Extract the [x, y] coordinate from the center of the cell holding the provided text.  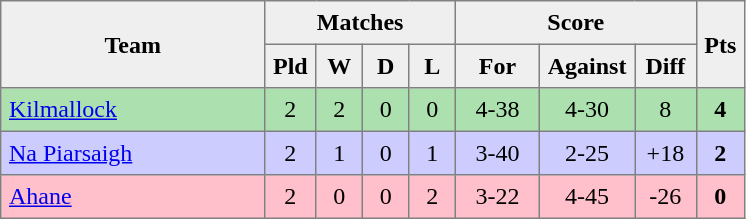
Kilmallock [133, 110]
4 [720, 110]
4-30 [586, 110]
-26 [666, 197]
W [339, 66]
L [432, 66]
D [385, 66]
Ahane [133, 197]
8 [666, 110]
3-40 [497, 153]
Na Piarsaigh [133, 153]
Matches [360, 23]
Against [586, 66]
For [497, 66]
+18 [666, 153]
Diff [666, 66]
Pld [290, 66]
Team [133, 44]
Pts [720, 44]
2-25 [586, 153]
4-45 [586, 197]
Score [576, 23]
3-22 [497, 197]
4-38 [497, 110]
